Extract the (x, y) coordinate from the center of the cell holding the provided text.  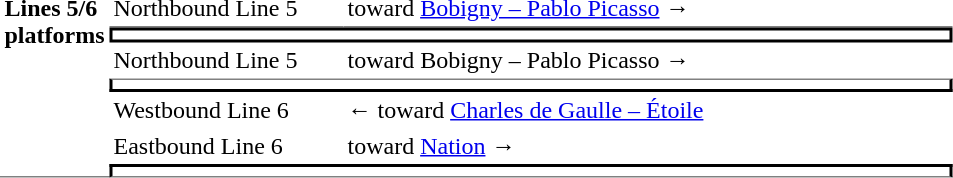
toward Nation → (648, 146)
← toward Charles de Gaulle – Étoile (648, 110)
toward Bobigny – Pablo Picasso → (648, 60)
Eastbound Line 6 (226, 146)
Westbound Line 6 (226, 110)
Northbound Line 5 (226, 60)
